Output the (X, Y) coordinate of the center of the cell containing the given text.  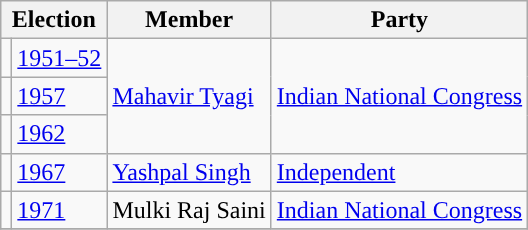
Mahavir Tyagi (189, 96)
1957 (60, 96)
Party (399, 20)
Mulki Raj Saini (189, 210)
Election (54, 20)
1962 (60, 134)
Member (189, 20)
Independent (399, 172)
1971 (60, 210)
Yashpal Singh (189, 172)
1967 (60, 172)
1951–52 (60, 58)
